Return [X, Y] of the center of cell containing provided text 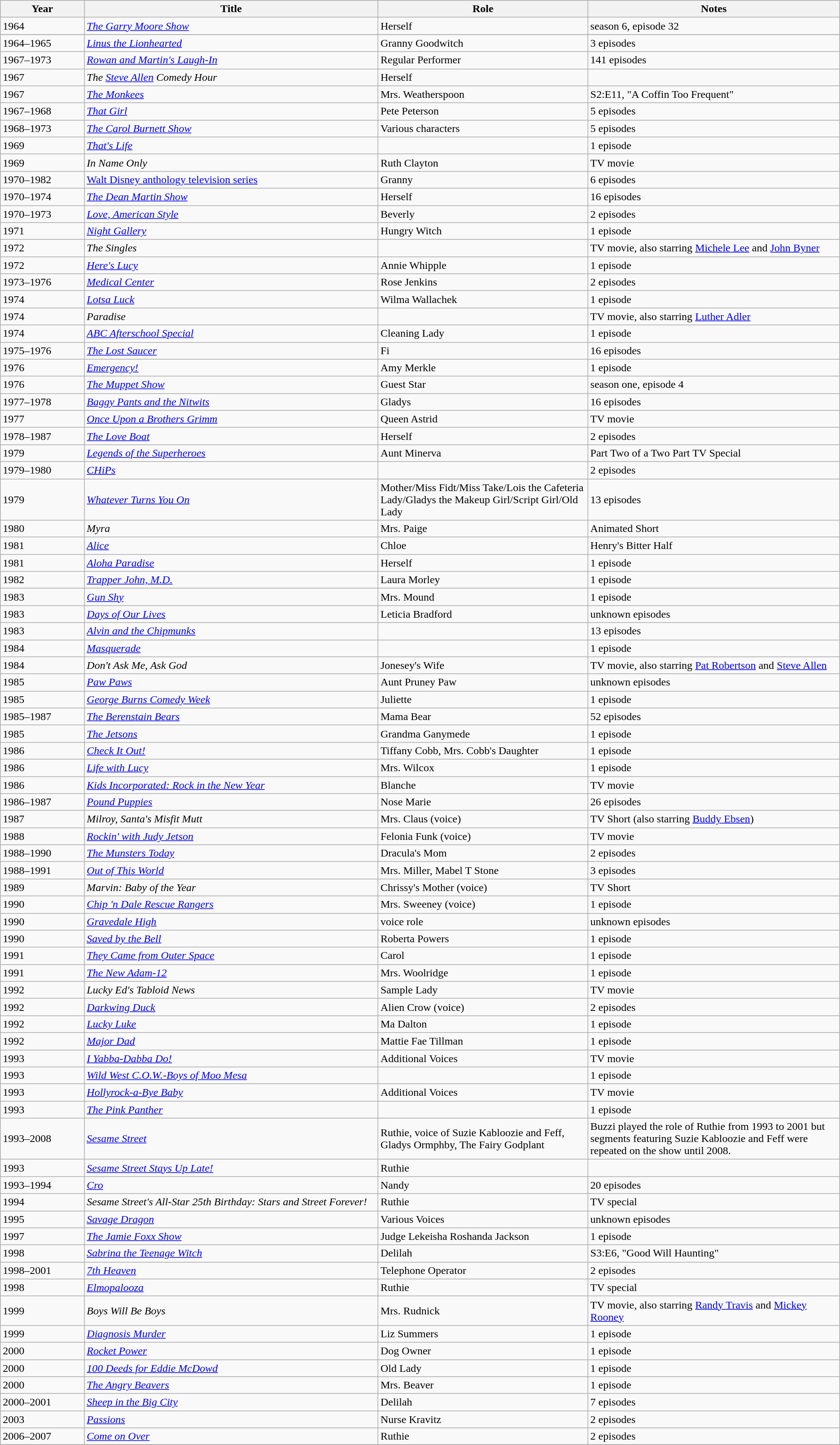
Juliette [483, 699]
Tiffany Cobb, Mrs. Cobb's Daughter [483, 751]
TV Short [713, 887]
TV movie, also starring Michele Lee and John Byner [713, 248]
The Steve Allen Comedy Hour [232, 77]
Notes [713, 9]
Fi [483, 351]
1993–2008 [42, 1139]
Part Two of a Two Part TV Special [713, 453]
The Pink Panther [232, 1110]
1970–1974 [42, 197]
Mrs. Beaver [483, 1385]
Whatever Turns You On [232, 499]
1998–2001 [42, 1270]
1994 [42, 1202]
6 episodes [713, 180]
7th Heaven [232, 1270]
Granny [483, 180]
Dracula's Mom [483, 853]
Regular Performer [483, 60]
Guest Star [483, 385]
Annie Whipple [483, 265]
Elmopalooza [232, 1287]
Alice [232, 546]
TV Short (also starring Buddy Ebsen) [713, 819]
Laura Morley [483, 580]
Cro [232, 1185]
Mother/Miss Fidt/Miss Take/Lois the Cafeteria Lady/Gladys the Makeup Girl/Script Girl/Old Lady [483, 499]
Felonia Funk (voice) [483, 836]
Paw Paws [232, 682]
1989 [42, 887]
Henry's Bitter Half [713, 546]
Pound Puppies [232, 802]
Linus the Lionhearted [232, 43]
Savage Dragon [232, 1219]
Aunt Minerva [483, 453]
Mrs. Miller, Mabel T Stone [483, 870]
Judge Lekeisha Roshanda Jackson [483, 1236]
Passions [232, 1419]
Walt Disney anthology television series [232, 180]
Medical Center [232, 282]
That's Life [232, 145]
Ruth Clayton [483, 163]
Sample Lady [483, 990]
Lucky Ed's Tabloid News [232, 990]
2000–2001 [42, 1402]
Mrs. Sweeney (voice) [483, 905]
1977 [42, 419]
Masquerade [232, 648]
The Jamie Foxx Show [232, 1236]
Night Gallery [232, 231]
Sesame Street's All-Star 25th Birthday: Stars and Street Forever! [232, 1202]
1995 [42, 1219]
S3:E6, "Good Will Haunting" [713, 1253]
Gun Shy [232, 597]
1979–1980 [42, 470]
26 episodes [713, 802]
S2:E11, "A Coffin Too Frequent" [713, 94]
The Garry Moore Show [232, 26]
The Love Boat [232, 436]
20 episodes [713, 1185]
Nurse Kravitz [483, 1419]
Beverly [483, 214]
Dog Owner [483, 1351]
Carol [483, 956]
Telephone Operator [483, 1270]
1985–1987 [42, 716]
Saved by the Bell [232, 939]
The Muppet Show [232, 385]
Old Lady [483, 1368]
Wilma Wallachek [483, 299]
Cleaning Lady [483, 334]
Alien Crow (voice) [483, 1007]
Blanche [483, 785]
TV movie, also starring Randy Travis and Mickey Rooney [713, 1311]
Buzzi played the role of Ruthie from 1993 to 2001 but segments featuring Suzie Kabloozie and Feff were repeated on the show until 2008. [713, 1139]
Nandy [483, 1185]
Rowan and Martin's Laugh-In [232, 60]
2006–2007 [42, 1436]
The Munsters Today [232, 853]
Mrs. Rudnick [483, 1311]
Granny Goodwitch [483, 43]
Rocket Power [232, 1351]
Diagnosis Murder [232, 1334]
Grandma Ganymede [483, 733]
Paradise [232, 316]
Kids Incorporated: Rock in the New Year [232, 785]
Various characters [483, 128]
Leticia Bradford [483, 614]
1988–1990 [42, 853]
Myra [232, 529]
1986–1987 [42, 802]
Ma Dalton [483, 1024]
Darkwing Duck [232, 1007]
Mama Bear [483, 716]
George Burns Comedy Week [232, 699]
Mrs. Paige [483, 529]
1997 [42, 1236]
TV movie, also starring Luther Adler [713, 316]
Roberta Powers [483, 939]
TV movie, also starring Pat Robertson and Steve Allen [713, 665]
1980 [42, 529]
The Carol Burnett Show [232, 128]
The Dean Martin Show [232, 197]
voice role [483, 922]
Baggy Pants and the Nitwits [232, 402]
season 6, episode 32 [713, 26]
1987 [42, 819]
Milroy, Santa's Misfit Mutt [232, 819]
1982 [42, 580]
1964 [42, 26]
1971 [42, 231]
Hungry Witch [483, 231]
Gladys [483, 402]
1970–1973 [42, 214]
1988–1991 [42, 870]
Major Dad [232, 1041]
100 Deeds for Eddie McDowd [232, 1368]
Chloe [483, 546]
Liz Summers [483, 1334]
Role [483, 9]
Boys Will Be Boys [232, 1311]
Jonesey's Wife [483, 665]
The Angry Beavers [232, 1385]
1964–1965 [42, 43]
Legends of the Superheroes [232, 453]
Life with Lucy [232, 768]
The Singles [232, 248]
Ruthie, voice of Suzie Kabloozie and Feff, Gladys Ormphby, The Fairy Godplant [483, 1139]
Chip 'n Dale Rescue Rangers [232, 905]
Trapper John, M.D. [232, 580]
2003 [42, 1419]
Marvin: Baby of the Year [232, 887]
Chrissy's Mother (voice) [483, 887]
Aunt Pruney Paw [483, 682]
ABC Afterschool Special [232, 334]
Animated Short [713, 529]
1977–1978 [42, 402]
Rockin' with Judy Jetson [232, 836]
1973–1976 [42, 282]
Queen Astrid [483, 419]
1978–1987 [42, 436]
Once Upon a Brothers Grimm [232, 419]
1968–1973 [42, 128]
Sabrina the Teenage Witch [232, 1253]
CHiPs [232, 470]
Lotsa Luck [232, 299]
Sheep in the Big City [232, 1402]
Amy Merkle [483, 368]
They Came from Outer Space [232, 956]
1970–1982 [42, 180]
The Berenstain Bears [232, 716]
The New Adam-12 [232, 973]
Days of Our Lives [232, 614]
The Jetsons [232, 733]
The Lost Saucer [232, 351]
Don't Ask Me, Ask God [232, 665]
Mrs. Mound [483, 597]
7 episodes [713, 1402]
Emergency! [232, 368]
That Girl [232, 111]
I Yabba-Dabba Do! [232, 1058]
Sesame Street [232, 1139]
The Monkees [232, 94]
Wild West C.O.W.-Boys of Moo Mesa [232, 1076]
Hollyrock-a-Bye Baby [232, 1093]
Mrs. Weatherspoon [483, 94]
Mrs. Wilcox [483, 768]
Check It Out! [232, 751]
In Name Only [232, 163]
Pete Peterson [483, 111]
Rose Jenkins [483, 282]
Aloha Paradise [232, 563]
1975–1976 [42, 351]
Lucky Luke [232, 1024]
Love, American Style [232, 214]
Out of This World [232, 870]
Mrs. Claus (voice) [483, 819]
Year [42, 9]
Sesame Street Stays Up Late! [232, 1168]
Mattie Fae Tillman [483, 1041]
141 episodes [713, 60]
Mrs. Woolridge [483, 973]
1967–1973 [42, 60]
Come on Over [232, 1436]
1967–1968 [42, 111]
Various Voices [483, 1219]
Gravedale High [232, 922]
52 episodes [713, 716]
1993–1994 [42, 1185]
Here's Lucy [232, 265]
Title [232, 9]
1988 [42, 836]
Nose Marie [483, 802]
season one, episode 4 [713, 385]
Alvin and the Chipmunks [232, 631]
